Pinpoint the cell where the given text exists, returning its [x, y] midpoint coordinate. 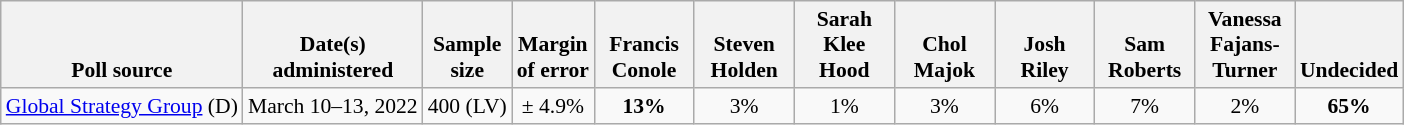
Marginof error [553, 44]
Poll source [122, 44]
March 10–13, 2022 [333, 106]
7% [1145, 106]
Global Strategy Group (D) [122, 106]
2% [1245, 106]
JoshRiley [1044, 44]
StevenHolden [744, 44]
FrancisConole [644, 44]
Samplesize [468, 44]
Undecided [1349, 44]
SamRoberts [1145, 44]
6% [1044, 106]
400 (LV) [468, 106]
VanessaFajans-Turner [1245, 44]
13% [644, 106]
65% [1349, 106]
1% [844, 106]
CholMajok [944, 44]
SarahKlee Hood [844, 44]
± 4.9% [553, 106]
Date(s)administered [333, 44]
